For the text-containing cell, return its midpoint in (x, y) coordinate format. 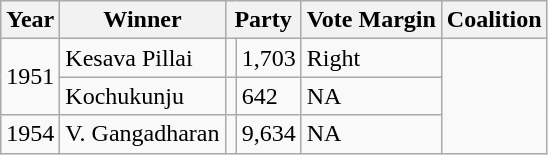
Coalition (494, 20)
Party (263, 20)
Winner (142, 20)
642 (268, 96)
Kochukunju (142, 96)
1951 (30, 77)
V. Gangadharan (142, 134)
Kesava Pillai (142, 58)
Year (30, 20)
Vote Margin (371, 20)
9,634 (268, 134)
Right (371, 58)
1954 (30, 134)
1,703 (268, 58)
